Pinpoint the cell where the given text exists, returning its (X, Y) midpoint coordinate. 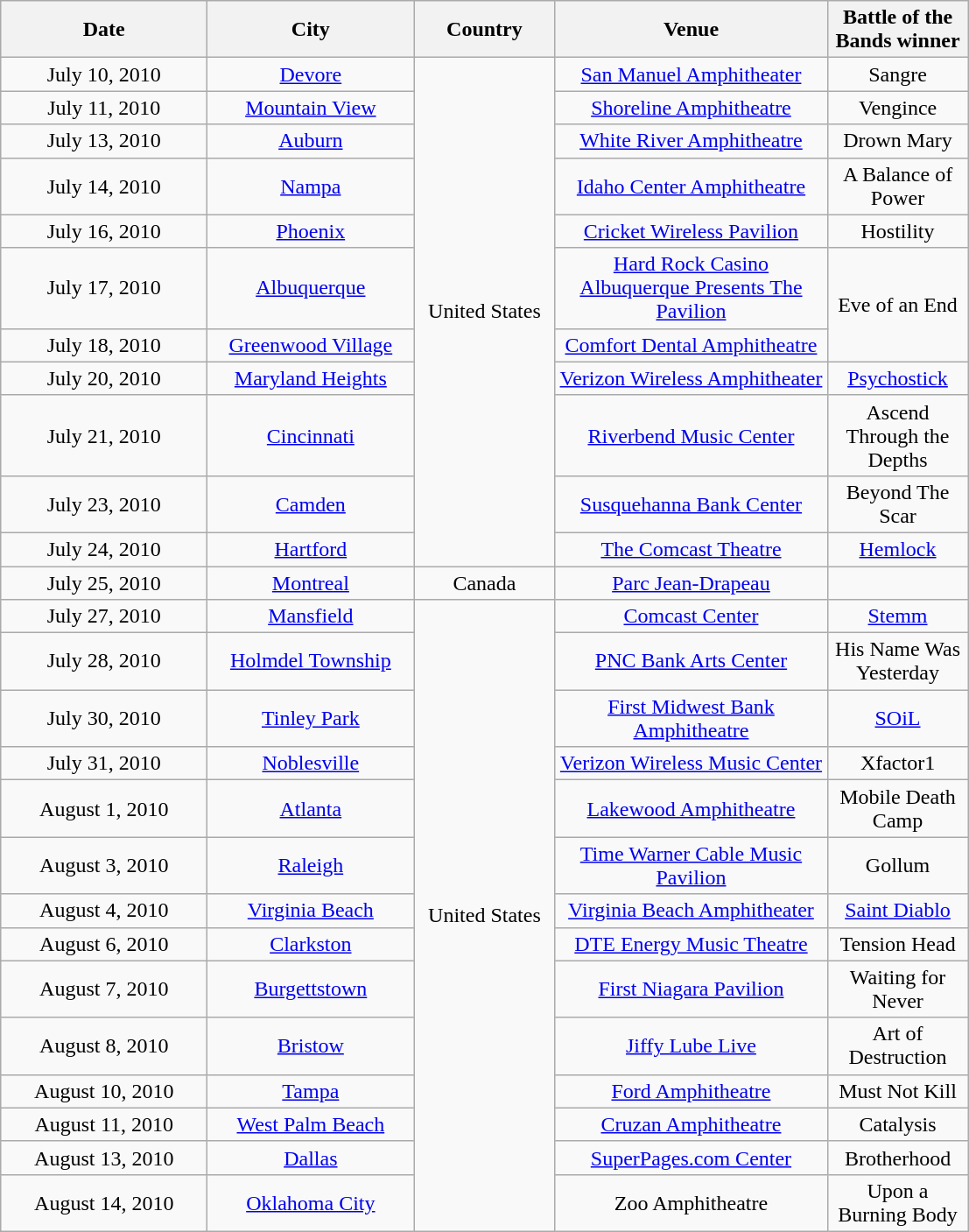
Xfactor1 (898, 764)
Zoo Amphitheatre (692, 1203)
Comcast Center (692, 616)
Maryland Heights (311, 378)
Verizon Wireless Music Center (692, 764)
Riverbend Music Center (692, 435)
Devore (311, 74)
August 14, 2010 (104, 1203)
July 11, 2010 (104, 108)
Tinley Park (311, 718)
Mountain View (311, 108)
July 13, 2010 (104, 141)
July 28, 2010 (104, 662)
Shoreline Amphitheatre (692, 108)
SOiL (898, 718)
Catalysis (898, 1124)
August 6, 2010 (104, 944)
Drown Mary (898, 141)
Must Not Kill (898, 1091)
Montreal (311, 582)
July 14, 2010 (104, 186)
Idaho Center Amphitheatre (692, 186)
Virginia Beach (311, 911)
The Comcast Theatre (692, 549)
DTE Energy Music Theatre (692, 944)
July 24, 2010 (104, 549)
Lakewood Amphitheatre (692, 809)
July 27, 2010 (104, 616)
Date (104, 30)
August 3, 2010 (104, 865)
Bristow (311, 1045)
First Midwest Bank Amphitheatre (692, 718)
Hostility (898, 231)
August 1, 2010 (104, 809)
Brotherhood (898, 1158)
Hard Rock Casino Albuquerque Presents The Pavilion (692, 288)
Waiting for Never (898, 989)
Psychostick (898, 378)
Mansfield (311, 616)
Phoenix (311, 231)
Oklahoma City (311, 1203)
Holmdel Township (311, 662)
Hemlock (898, 549)
Camden (311, 504)
Greenwood Village (311, 345)
Albuquerque (311, 288)
Saint Diablo (898, 911)
Tension Head (898, 944)
August 10, 2010 (104, 1091)
Time Warner Cable Music Pavilion (692, 865)
Country (485, 30)
Raleigh (311, 865)
White River Amphitheatre (692, 141)
August 13, 2010 (104, 1158)
Art of Destruction (898, 1045)
First Niagara Pavilion (692, 989)
Eve of an End (898, 305)
Nampa (311, 186)
Hartford (311, 549)
His Name Was Yesterday (898, 662)
July 23, 2010 (104, 504)
Cruzan Amphitheatre (692, 1124)
July 20, 2010 (104, 378)
Mobile Death Camp (898, 809)
City (311, 30)
July 17, 2010 (104, 288)
Tampa (311, 1091)
July 21, 2010 (104, 435)
July 16, 2010 (104, 231)
August 4, 2010 (104, 911)
SuperPages.com Center (692, 1158)
Gollum (898, 865)
Jiffy Lube Live (692, 1045)
Verizon Wireless Amphitheater (692, 378)
Susquehanna Bank Center (692, 504)
Vengince (898, 108)
Venue (692, 30)
Stemm (898, 616)
PNC Bank Arts Center (692, 662)
San Manuel Amphitheater (692, 74)
August 11, 2010 (104, 1124)
Comfort Dental Amphitheatre (692, 345)
Virginia Beach Amphitheater (692, 911)
July 18, 2010 (104, 345)
Ford Amphitheatre (692, 1091)
July 25, 2010 (104, 582)
Burgettstown (311, 989)
Beyond The Scar (898, 504)
Noblesville (311, 764)
July 31, 2010 (104, 764)
July 10, 2010 (104, 74)
Parc Jean-Drapeau (692, 582)
Dallas (311, 1158)
Upon a Burning Body (898, 1203)
A Balance of Power (898, 186)
Auburn (311, 141)
July 30, 2010 (104, 718)
August 8, 2010 (104, 1045)
August 7, 2010 (104, 989)
West Palm Beach (311, 1124)
Canada (485, 582)
Cincinnati (311, 435)
Clarkston (311, 944)
Ascend Through the Depths (898, 435)
Battle of the Bands winner (898, 30)
Cricket Wireless Pavilion (692, 231)
Atlanta (311, 809)
Sangre (898, 74)
